Pinpoint the cell where the given text exists, returning its [X, Y] midpoint coordinate. 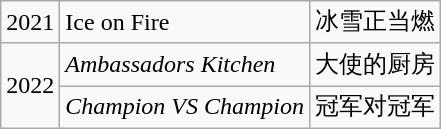
Champion VS Champion [185, 108]
2022 [30, 86]
2021 [30, 22]
大使的厨房 [376, 64]
Ice on Fire [185, 22]
冠军对冠军 [376, 108]
Ambassadors Kitchen [185, 64]
冰雪正当燃 [376, 22]
